Locate the cell with the specified text and output its (x, y) center coordinate. 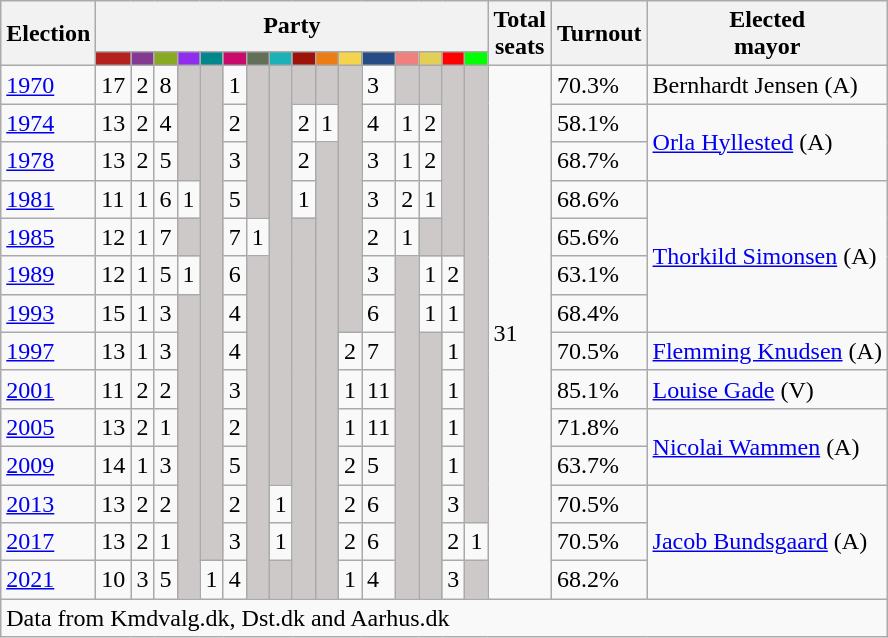
14 (114, 465)
63.7% (599, 465)
31 (520, 332)
Data from Kmdvalg.dk, Dst.dk and Aarhus.dk (444, 618)
1970 (48, 85)
58.1% (599, 123)
65.6% (599, 237)
8 (166, 85)
68.4% (599, 313)
Thorkild Simonsen (A) (767, 256)
Party (292, 26)
1985 (48, 237)
Jacob Bundsgaard (A) (767, 541)
2021 (48, 580)
2009 (48, 465)
68.6% (599, 199)
85.1% (599, 389)
Orla Hyllested (A) (767, 142)
1989 (48, 275)
63.1% (599, 275)
10 (114, 580)
2001 (48, 389)
1978 (48, 161)
68.2% (599, 580)
2005 (48, 427)
1993 (48, 313)
2013 (48, 503)
1997 (48, 351)
1981 (48, 199)
Bernhardt Jensen (A) (767, 85)
Flemming Knudsen (A) (767, 351)
Electedmayor (767, 34)
17 (114, 85)
Turnout (599, 34)
68.7% (599, 161)
15 (114, 313)
Totalseats (520, 34)
Louise Gade (V) (767, 389)
Election (48, 34)
71.8% (599, 427)
1974 (48, 123)
2017 (48, 542)
Nicolai Wammen (A) (767, 446)
70.3% (599, 85)
